Identify which cell holds the provided text, then report its (x, y) central coordinate. 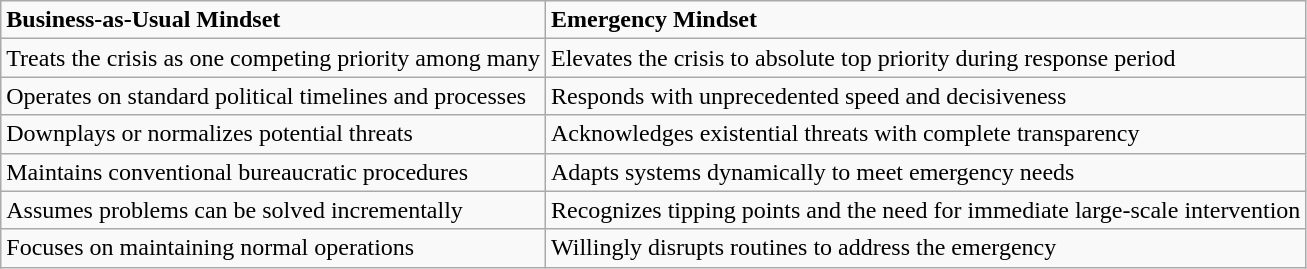
Recognizes tipping points and the need for immediate large-scale intervention (926, 210)
Treats the crisis as one competing priority among many (274, 58)
Elevates the crisis to absolute top priority during response period (926, 58)
Emergency Mindset (926, 20)
Responds with unprecedented speed and decisiveness (926, 96)
Adapts systems dynamically to meet emergency needs (926, 172)
Acknowledges existential threats with complete transparency (926, 134)
Maintains conventional bureaucratic procedures (274, 172)
Assumes problems can be solved incrementally (274, 210)
Willingly disrupts routines to address the emergency (926, 248)
Focuses on maintaining normal operations (274, 248)
Operates on standard political timelines and processes (274, 96)
Business-as-Usual Mindset (274, 20)
Downplays or normalizes potential threats (274, 134)
